Provide the (X, Y) coordinate of the cell's center where the given text is located.  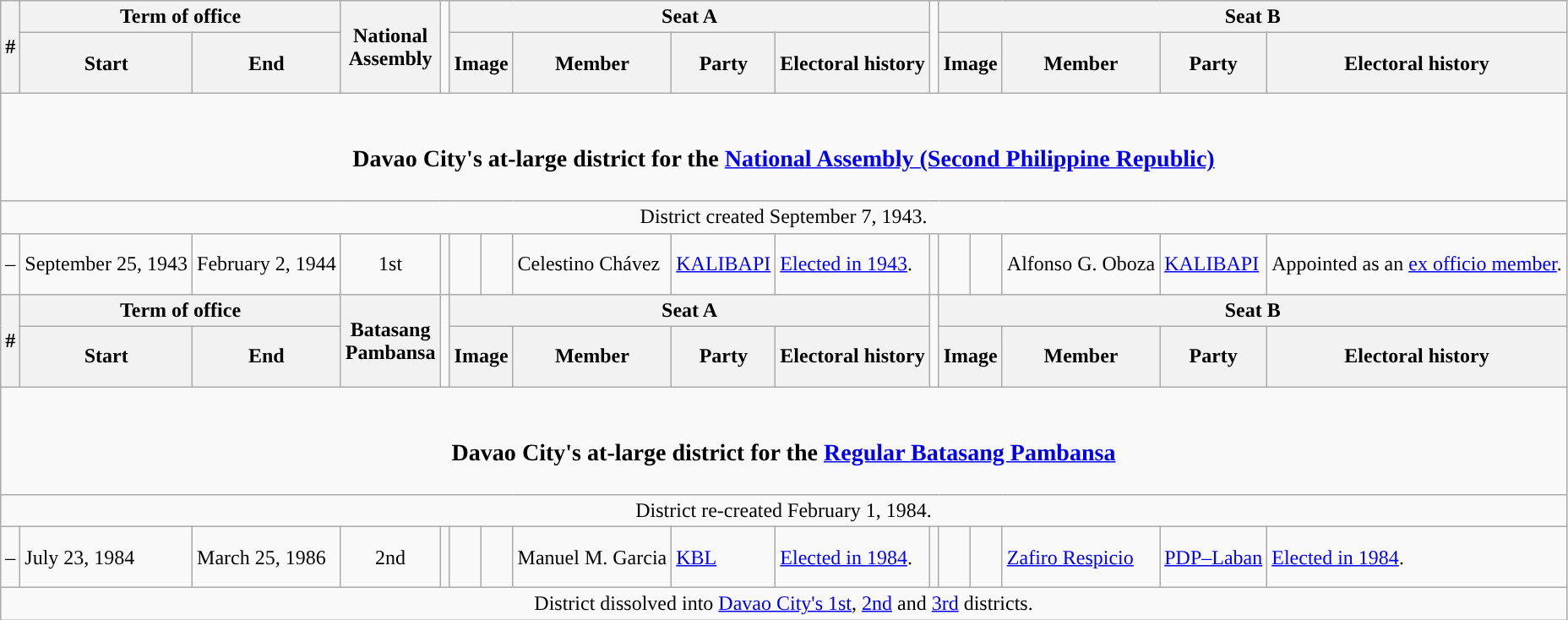
District created September 7, 1943. (784, 217)
Appointed as an ex officio member. (1418, 264)
KBL (723, 557)
Elected in 1943. (852, 264)
Zafiro Respicio (1081, 557)
March 25, 1986 (267, 557)
PDP–Laban (1213, 557)
1st (390, 264)
Celestino Chávez (592, 264)
Davao City's at-large district for the National Assembly (Second Philippine Republic) (784, 147)
July 23, 1984 (106, 557)
February 2, 1944 (267, 264)
District dissolved into Davao City's 1st, 2nd and 3rd districts. (784, 603)
Manuel M. Garcia (592, 557)
BatasangPambansa (390, 340)
September 25, 1943 (106, 264)
District re-created February 1, 1984. (784, 510)
NationalAssembly (390, 47)
Alfonso G. Oboza (1081, 264)
Davao City's at-large district for the Regular Batasang Pambansa (784, 441)
2nd (390, 557)
